Locate the cell with the specified text and output its [x, y] center coordinate. 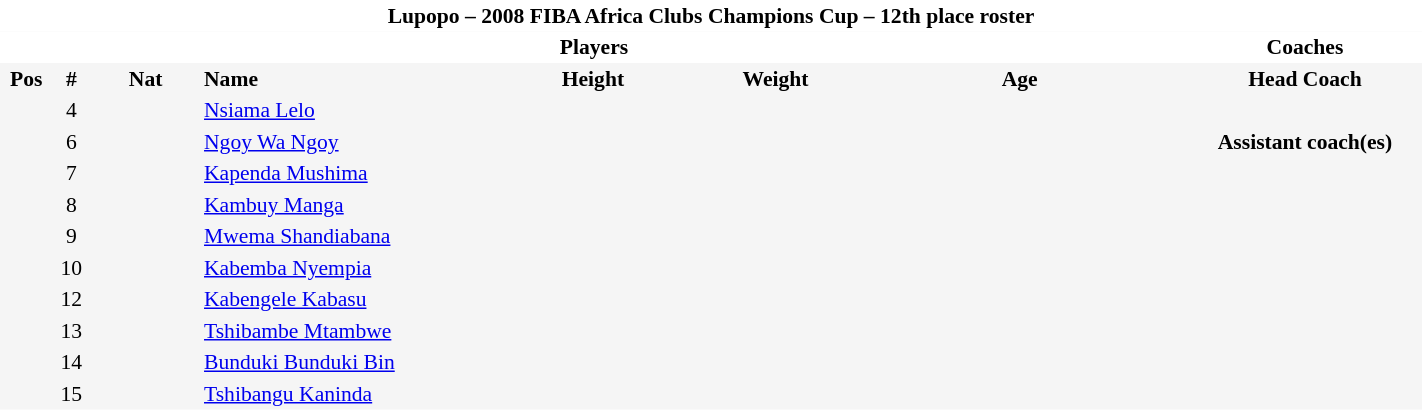
Players [594, 48]
Ngoy Wa Ngoy [344, 142]
Tshibambe Mtambwe [344, 331]
Weight [776, 79]
6 [71, 142]
14 [71, 362]
Coaches [1305, 48]
15 [71, 394]
Nat [146, 79]
Nsiama Lelo [344, 110]
Assistant coach(es) [1305, 142]
Lupopo – 2008 FIBA Africa Clubs Champions Cup – 12th place roster [711, 16]
7 [71, 174]
Tshibangu Kaninda [344, 394]
Kabemba Nyempia [344, 268]
Kapenda Mushima [344, 174]
Bunduki Bunduki Bin [344, 362]
Kabengele Kabasu [344, 300]
12 [71, 300]
Head Coach [1305, 79]
Age [1020, 79]
Height [592, 79]
Kambuy Manga [344, 205]
Name [344, 79]
# [71, 79]
13 [71, 331]
Mwema Shandiabana [344, 236]
10 [71, 268]
Pos [26, 79]
4 [71, 110]
8 [71, 205]
9 [71, 236]
